Search for the cell housing the specified text and yield its (x, y) center coordinate. 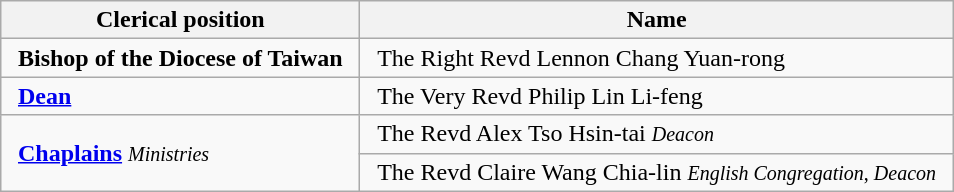
The Revd Claire Wang Chia-lin English Congregation, Deacon (656, 172)
The Right Revd Lennon Chang Yuan-rong (656, 58)
Dean (180, 96)
Name (656, 20)
The Revd Alex Tso Hsin-tai Deacon (656, 134)
Chaplains Ministries (180, 153)
The Very Revd Philip Lin Li-feng (656, 96)
Clerical position (180, 20)
Bishop of the Diocese of Taiwan (180, 58)
